Return (X, Y) of the center of cell containing provided text 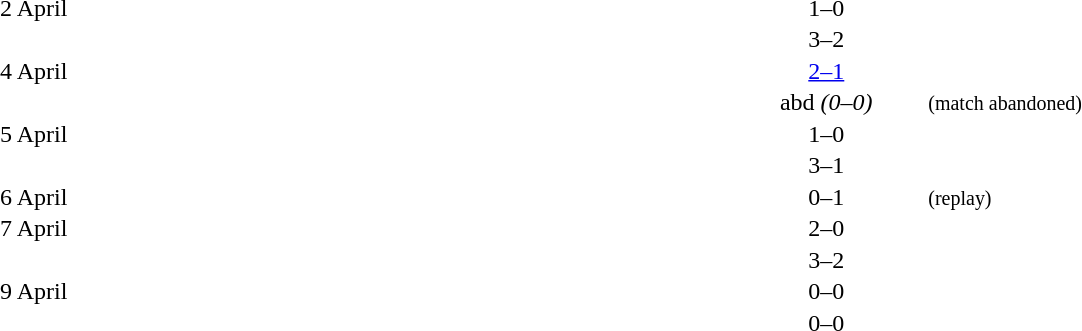
3–1 (826, 165)
2–1 (826, 71)
2–0 (826, 229)
abd (0–0) (826, 103)
0–1 (826, 197)
1–0 (826, 134)
0–0 (826, 291)
